Find where the given text appears and provide that cell's center as [x, y] coordinate. 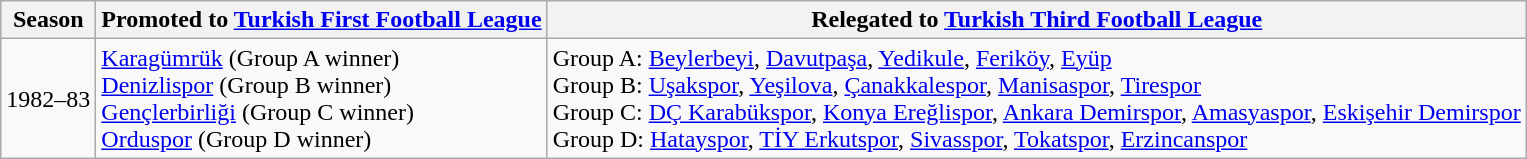
Season [48, 20]
Promoted to Turkish First Football League [322, 20]
Relegated to Turkish Third Football League [1036, 20]
Karagümrük (Group A winner)Denizlispor (Group B winner)Gençlerbirliği (Group C winner)Orduspor (Group D winner) [322, 98]
1982–83 [48, 98]
